Identify which cell holds the provided text, then report its (X, Y) central coordinate. 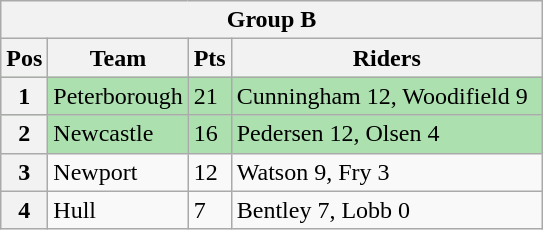
Cunningham 12, Woodifield 9 (386, 96)
Watson 9, Fry 3 (386, 172)
Riders (386, 58)
Newport (118, 172)
Pos (24, 58)
Pts (210, 58)
3 (24, 172)
Newcastle (118, 134)
4 (24, 210)
Peterborough (118, 96)
Team (118, 58)
21 (210, 96)
16 (210, 134)
Pedersen 12, Olsen 4 (386, 134)
Bentley 7, Lobb 0 (386, 210)
Hull (118, 210)
7 (210, 210)
Group B (272, 20)
12 (210, 172)
1 (24, 96)
2 (24, 134)
